From the cell containing the given text, extract its center point as [x, y] coordinate. 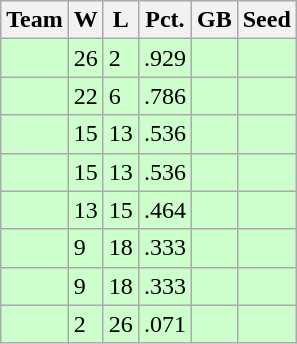
.071 [164, 324]
.464 [164, 210]
W [86, 20]
.786 [164, 96]
GB [214, 20]
L [120, 20]
22 [86, 96]
6 [120, 96]
Team [35, 20]
.929 [164, 58]
Seed [266, 20]
Pct. [164, 20]
